From the cell containing the given text, extract its center point as [X, Y] coordinate. 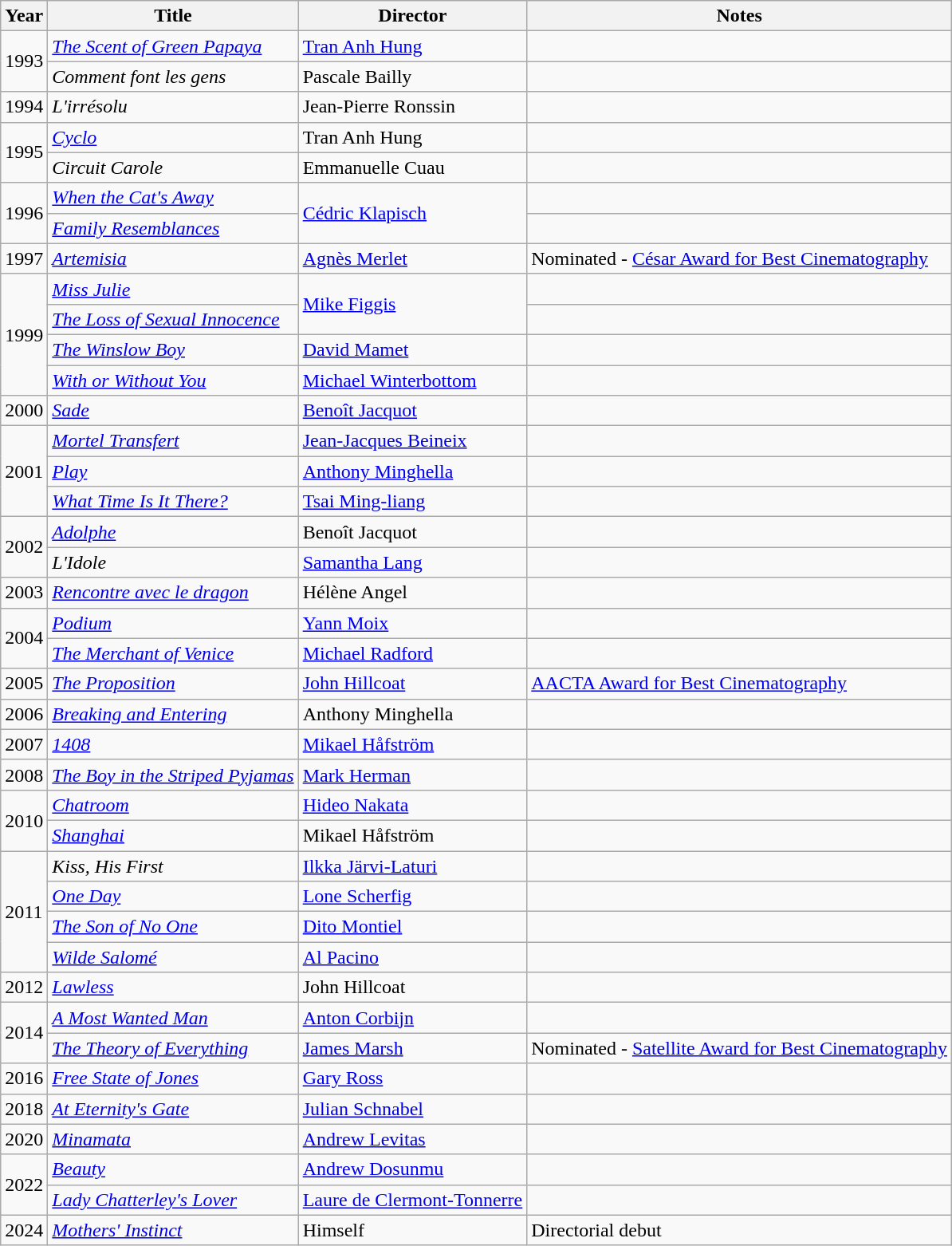
What Time Is It There? [173, 502]
Hideo Nakata [413, 805]
The Merchant of Venice [173, 653]
Cyclo [173, 137]
Michael Radford [413, 653]
2007 [24, 744]
Free State of Jones [173, 1078]
Play [173, 471]
1996 [24, 213]
Ilkka Järvi-Laturi [413, 865]
Tsai Ming-liang [413, 502]
Notes [740, 16]
Nominated - César Award for Best Cinematography [740, 258]
Mothers' Instinct [173, 1230]
The Son of No One [173, 927]
2016 [24, 1078]
2001 [24, 471]
2004 [24, 638]
Directorial debut [740, 1230]
The Boy in the Striped Pyjamas [173, 775]
David Mamet [413, 349]
2008 [24, 775]
The Theory of Everything [173, 1048]
Jean-Pierre Ronssin [413, 107]
The Proposition [173, 684]
2018 [24, 1109]
2000 [24, 411]
1408 [173, 744]
Hélène Angel [413, 593]
1999 [24, 334]
With or Without You [173, 381]
Julian Schnabel [413, 1109]
Circuit Carole [173, 168]
2014 [24, 1033]
James Marsh [413, 1048]
Title [173, 16]
Cédric Klapisch [413, 213]
Himself [413, 1230]
2024 [24, 1230]
Mike Figgis [413, 304]
Emmanuelle Cuau [413, 168]
Samantha Lang [413, 562]
Chatroom [173, 805]
1994 [24, 107]
L'irrésolu [173, 107]
Anton Corbijn [413, 1018]
Andrew Levitas [413, 1139]
Rencontre avec le dragon [173, 593]
Lawless [173, 988]
Michael Winterbottom [413, 381]
Pascale Bailly [413, 77]
2006 [24, 714]
Agnès Merlet [413, 258]
The Winslow Boy [173, 349]
2003 [24, 593]
Minamata [173, 1139]
AACTA Award for Best Cinematography [740, 684]
1995 [24, 152]
Beauty [173, 1169]
Mark Herman [413, 775]
1997 [24, 258]
At Eternity's Gate [173, 1109]
Al Pacino [413, 957]
Jean-Jacques Beineix [413, 441]
2012 [24, 988]
Kiss, His First [173, 865]
Yann Moix [413, 623]
One Day [173, 897]
2005 [24, 684]
Andrew Dosunmu [413, 1169]
A Most Wanted Man [173, 1018]
Shanghai [173, 835]
When the Cat's Away [173, 198]
Director [413, 16]
Nominated - Satellite Award for Best Cinematography [740, 1048]
Sade [173, 411]
2002 [24, 547]
Comment font les gens [173, 77]
Artemisia [173, 258]
Miss Julie [173, 289]
Year [24, 16]
Wilde Salomé [173, 957]
2020 [24, 1139]
1993 [24, 61]
Family Resemblances [173, 228]
Laure de Clermont-Tonnerre [413, 1200]
Dito Montiel [413, 927]
2010 [24, 820]
L'Idole [173, 562]
2011 [24, 911]
Breaking and Entering [173, 714]
Podium [173, 623]
2022 [24, 1185]
The Loss of Sexual Innocence [173, 319]
Mortel Transfert [173, 441]
Gary Ross [413, 1078]
The Scent of Green Papaya [173, 46]
Adolphe [173, 532]
Lone Scherfig [413, 897]
Lady Chatterley's Lover [173, 1200]
